Return [x, y] of the center of cell containing provided text 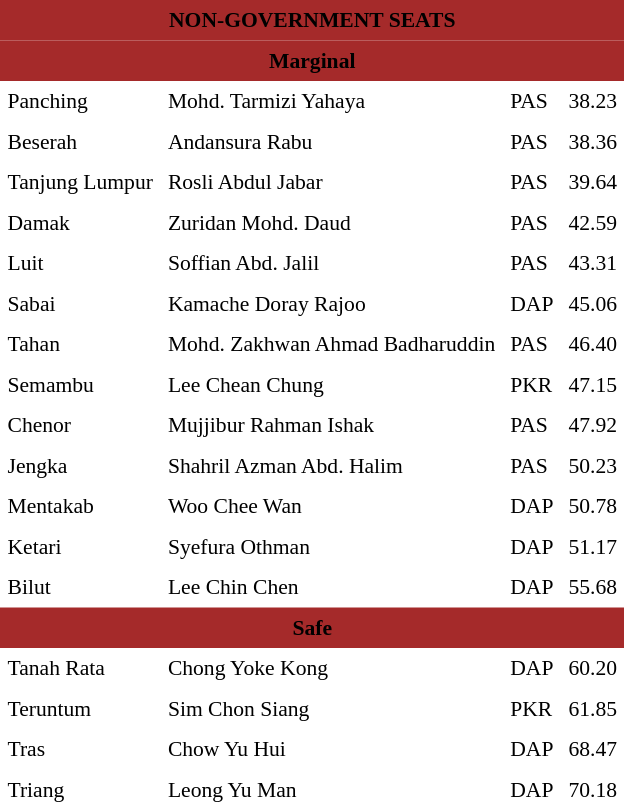
Chong Yoke Kong [331, 668]
Sabai [80, 303]
Syefura Othman [331, 546]
Chenor [80, 425]
Mentakab [80, 506]
Jengka [80, 465]
Luit [80, 263]
Panching [80, 101]
Kamache Doray Rajoo [331, 303]
Tahan [80, 344]
Mohd. Zakhwan Ahmad Badharuddin [331, 344]
Lee Chin Chen [331, 587]
Tanah Rata [80, 668]
Chow Yu Hui [331, 749]
Andansura Rabu [331, 141]
Semambu [80, 384]
Shahril Azman Abd. Halim [331, 465]
Ketari [80, 546]
Mohd. Tarmizi Yahaya [331, 101]
Soffian Abd. Jalil [331, 263]
Teruntum [80, 708]
Sim Chon Siang [331, 708]
Rosli Abdul Jabar [331, 182]
Bilut [80, 587]
Tanjung Lumpur [80, 182]
Damak [80, 222]
Lee Chean Chung [331, 384]
Tras [80, 749]
Zuridan Mohd. Daud [331, 222]
Mujjibur Rahman Ishak [331, 425]
Woo Chee Wan [331, 506]
Beserah [80, 141]
